Detect which cell encompasses the target text, then output its (x, y) center coordinate. 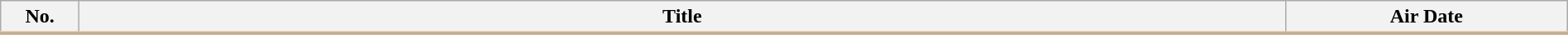
No. (40, 17)
Air Date (1426, 17)
Title (681, 17)
